Identify which cell holds the provided text, then report its (X, Y) central coordinate. 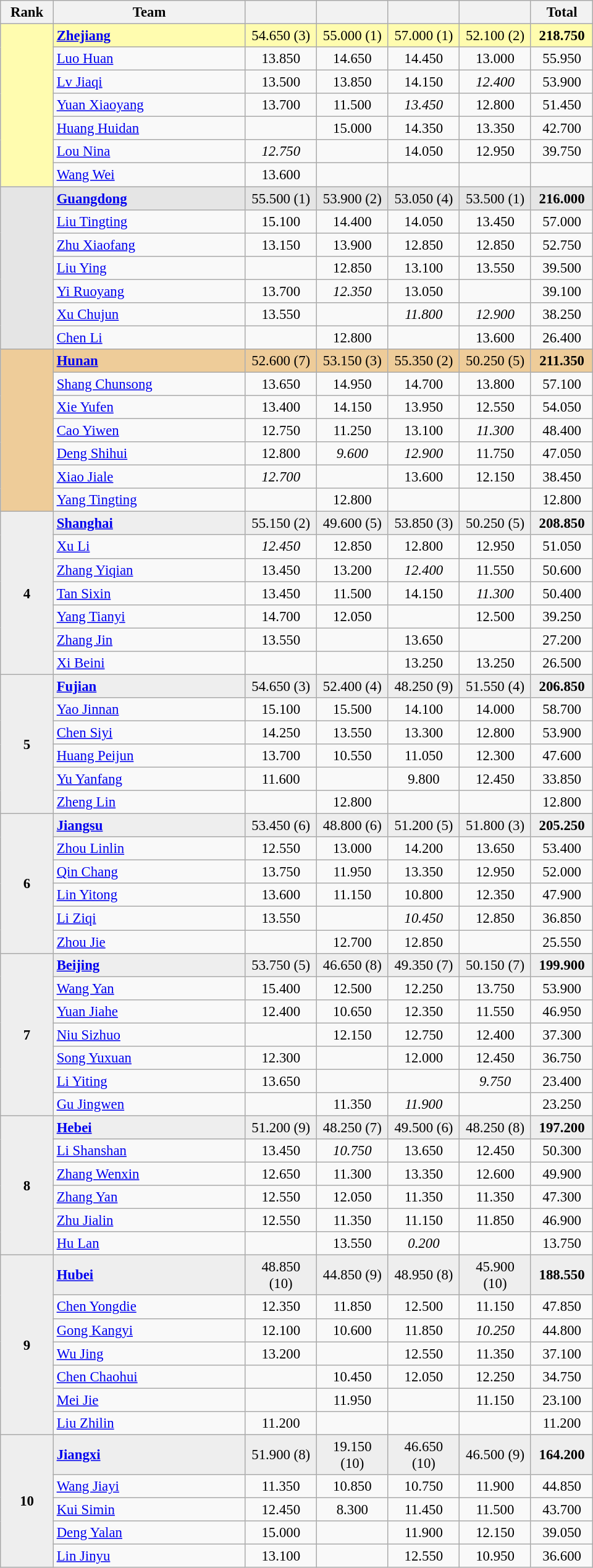
Zhang Wenxin (149, 1174)
5 (27, 744)
10.250 (495, 1330)
216.000 (562, 198)
52.750 (562, 245)
Lv Jiaqi (149, 82)
10.850 (353, 1486)
14.250 (281, 732)
Wang Yan (149, 988)
53.150 (3) (353, 361)
Xi Beini (149, 663)
38.250 (562, 315)
55.350 (2) (424, 361)
14.950 (353, 384)
Wang Jiayi (149, 1486)
11.750 (495, 454)
11.050 (424, 756)
44.800 (562, 1330)
23.250 (562, 1104)
199.900 (562, 965)
Xu Li (149, 547)
50.300 (562, 1151)
Guangdong (149, 198)
52.000 (562, 872)
37.300 (562, 1035)
15.500 (353, 710)
51.550 (4) (495, 686)
57.000 (1) (424, 36)
47.850 (562, 1307)
53.050 (4) (424, 198)
48.850 (10) (281, 1276)
Lou Nina (149, 151)
Zheng Lin (149, 802)
10.650 (353, 1011)
49.350 (7) (424, 965)
9.800 (424, 779)
218.750 (562, 36)
10 (27, 1501)
Zhang Jin (149, 640)
13.500 (281, 82)
Gong Kangyi (149, 1330)
52.600 (7) (281, 361)
54.050 (562, 407)
Chen Yongdie (149, 1307)
Hunan (149, 361)
39.500 (562, 268)
Hubei (149, 1276)
206.850 (562, 686)
27.200 (562, 640)
46.650 (8) (353, 965)
12.600 (495, 1174)
53.500 (1) (495, 198)
34.750 (562, 1376)
48.800 (6) (353, 826)
37.100 (562, 1354)
Gu Jingwen (149, 1104)
45.900 (10) (495, 1276)
53.900 (2) (353, 198)
Cao Yiwen (149, 431)
Yao Jinnan (149, 710)
46.500 (9) (495, 1455)
50.150 (7) (495, 965)
47.600 (562, 756)
Liu Zhilin (149, 1423)
47.900 (562, 896)
53.400 (562, 849)
Niu Sizhuo (149, 1035)
48.250 (9) (424, 686)
10.950 (495, 1556)
Xie Yufen (149, 407)
46.650 (10) (424, 1455)
11.250 (353, 431)
55.950 (562, 59)
188.550 (562, 1276)
Zhejiang (149, 36)
10.800 (424, 896)
Zhang Yiqian (149, 570)
52.400 (4) (353, 686)
11.600 (281, 779)
208.850 (562, 523)
51.200 (9) (281, 1127)
38.450 (562, 477)
14.350 (424, 129)
9.600 (353, 454)
164.200 (562, 1455)
Jiangsu (149, 826)
13.150 (281, 245)
Zhang Yan (149, 1197)
Kui Simin (149, 1509)
9.750 (495, 1081)
26.500 (562, 663)
13.050 (424, 291)
12.650 (281, 1174)
Yu Yanfang (149, 779)
Liu Tingting (149, 221)
Hu Lan (149, 1244)
13.300 (424, 732)
Wu Jing (149, 1354)
42.700 (562, 129)
51.900 (8) (281, 1455)
Hebei (149, 1127)
Huang Huidan (149, 129)
47.300 (562, 1197)
8 (27, 1185)
49.600 (5) (353, 523)
Fujian (149, 686)
6 (27, 884)
Song Yuxuan (149, 1058)
Shang Chunsong (149, 384)
211.350 (562, 361)
Xu Chujun (149, 315)
49.900 (562, 1174)
43.700 (562, 1509)
10.600 (353, 1330)
53.750 (5) (281, 965)
Beijing (149, 965)
48.950 (8) (424, 1276)
Deng Shihui (149, 454)
51.050 (562, 547)
33.850 (562, 779)
36.850 (562, 918)
12.100 (281, 1330)
Zhou Jie (149, 942)
58.700 (562, 710)
23.100 (562, 1400)
44.850 (562, 1486)
14.650 (353, 59)
57.000 (562, 221)
44.850 (9) (353, 1276)
Zhou Linlin (149, 849)
10.550 (353, 756)
50.400 (562, 593)
Deng Yalan (149, 1533)
Wang Wei (149, 175)
12.000 (424, 1058)
Team (149, 12)
13.400 (281, 407)
Li Yiting (149, 1081)
Chen Li (149, 337)
Zhu Jialin (149, 1221)
55.000 (1) (353, 36)
13.900 (353, 245)
Tan Sixin (149, 593)
11.800 (424, 315)
36.600 (562, 1556)
53.850 (3) (424, 523)
8.300 (353, 1509)
Zhu Xiaofang (149, 245)
46.950 (562, 1011)
Shanghai (149, 523)
52.100 (2) (495, 36)
49.500 (6) (424, 1127)
46.900 (562, 1221)
Yuan Jiahe (149, 1011)
14.000 (495, 710)
51.450 (562, 105)
48.250 (8) (495, 1127)
25.550 (562, 942)
15.400 (281, 988)
9 (27, 1345)
Yang Tingting (149, 500)
50.600 (562, 570)
55.500 (1) (281, 198)
23.400 (562, 1081)
Luo Huan (149, 59)
197.200 (562, 1127)
11.450 (424, 1509)
26.400 (562, 337)
Yang Tianyi (149, 616)
Jiangxi (149, 1455)
Total (562, 12)
Chen Siyi (149, 732)
Mei Jie (149, 1400)
36.750 (562, 1058)
14.200 (424, 849)
14.400 (353, 221)
51.800 (3) (495, 826)
7 (27, 1035)
57.100 (562, 384)
39.100 (562, 291)
48.250 (7) (353, 1127)
205.250 (562, 826)
39.050 (562, 1533)
53.450 (6) (281, 826)
39.250 (562, 616)
Liu Ying (149, 268)
55.150 (2) (281, 523)
Li Shanshan (149, 1151)
4 (27, 593)
Huang Peijun (149, 756)
Yuan Xiaoyang (149, 105)
39.750 (562, 151)
Chen Chaohui (149, 1376)
14.100 (424, 710)
Lin Jinyu (149, 1556)
51.200 (5) (424, 826)
13.800 (495, 384)
Qin Chang (149, 872)
Yi Ruoyang (149, 291)
Lin Yitong (149, 896)
0.200 (424, 1244)
13.950 (424, 407)
47.050 (562, 454)
Rank (27, 12)
14.450 (424, 59)
Li Ziqi (149, 918)
48.400 (562, 431)
Xiao Jiale (149, 477)
19.150 (10) (353, 1455)
